From the cell containing the given text, extract its center point as [X, Y] coordinate. 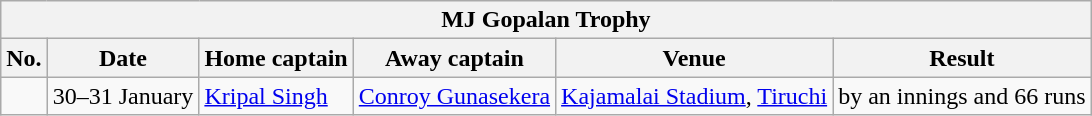
No. [24, 58]
Conroy Gunasekera [454, 96]
Home captain [276, 58]
30–31 January [123, 96]
Kripal Singh [276, 96]
Kajamalai Stadium, Tiruchi [694, 96]
Venue [694, 58]
MJ Gopalan Trophy [546, 20]
Date [123, 58]
Away captain [454, 58]
Result [962, 58]
by an innings and 66 runs [962, 96]
